Return [X, Y] of the center of cell containing provided text 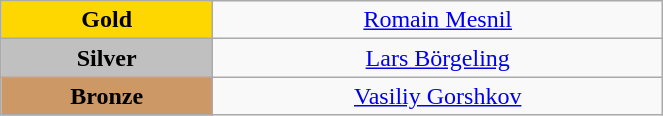
Lars Börgeling [438, 58]
Vasiliy Gorshkov [438, 96]
Bronze [107, 96]
Silver [107, 58]
Romain Mesnil [438, 20]
Gold [107, 20]
